From the cell containing the given text, extract its center point as (x, y) coordinate. 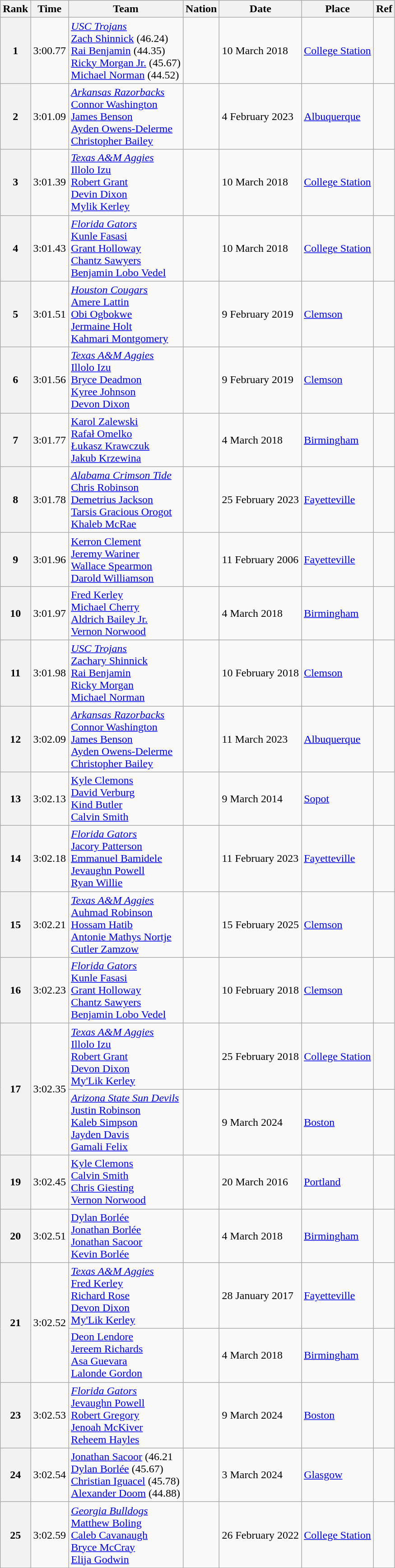
3:01.09 (50, 116)
Deon LendoreJereem RichardsAsa GuevaraLalonde Gordon (126, 1355)
15 February 2025 (260, 925)
19 (15, 1182)
16 (15, 990)
3 (15, 182)
14 (15, 859)
21 (15, 1322)
23 (15, 1415)
25 (15, 1535)
Rank (15, 9)
11 (15, 673)
5 (15, 314)
3:01.43 (50, 248)
Nation (201, 9)
Kyle ClemonsCalvin SmithChris GiestingVernon Norwood (126, 1182)
USC TrojansZach Shinnick (46.24)Rai Benjamin (44.35)Ricky Morgan Jr. (45.67)Michael Norman (44.52) (126, 51)
7 (15, 439)
3:02.23 (50, 990)
2 (15, 116)
25 February 2023 (260, 500)
8 (15, 500)
4 (15, 248)
Karol ZalewskiRafał OmelkoŁukasz KrawczukJakub Krzewina (126, 439)
Ref (384, 9)
Kyle ClemonsDavid VerburgKind ButlerCalvin Smith (126, 799)
Time (50, 9)
Texas A&M AggiesIllolo IzuRobert GrantDevin DixonMylik Kerley (126, 182)
3:02.51 (50, 1235)
3:02.53 (50, 1415)
Glasgow (338, 1475)
3:01.98 (50, 673)
Dylan BorléeJonathan BorléeJonathan SacoorKevin Borlée (126, 1235)
25 February 2018 (260, 1056)
Houston CougarsAmere LattinObi OgbokweJermaine HoltKahmari Montgomery (126, 314)
Place (338, 9)
Georgia BulldogsMatthew BolingCaleb CavanaughBryce McCrayElija Godwin (126, 1535)
3:00.77 (50, 51)
3:02.59 (50, 1535)
4 February 2023 (260, 116)
3 March 2024 (260, 1475)
Jonathan Sacoor (46.21Dylan Borlée (45.67)Christian Iguacel (45.78)Alexander Doom (44.88) (126, 1475)
Texas A&M AggiesIllolo IzuRobert GrantDevon DixonMy'Lik Kerley (126, 1056)
6 (15, 380)
10 (15, 613)
3:02.52 (50, 1322)
11 March 2023 (260, 739)
3:01.56 (50, 380)
3:01.39 (50, 182)
3:01.77 (50, 439)
3:01.97 (50, 613)
3:02.54 (50, 1475)
3:01.78 (50, 500)
9 March 2014 (260, 799)
20 March 2016 (260, 1182)
9 (15, 560)
1 (15, 51)
Alabama Crimson TideChris RobinsonDemetrius JacksonTarsis Gracious OrogotKhaleb McRae (126, 500)
26 February 2022 (260, 1535)
Arizona State Sun DevilsJustin RobinsonKaleb SimpsonJayden DavisGamali Felix (126, 1122)
Date (260, 9)
11 February 2006 (260, 560)
3:02.35 (50, 1089)
Texas A&M AggiesIllolo IzuBryce DeadmonKyree JohnsonDevon Dixon (126, 380)
Sopot (338, 799)
Team (126, 9)
Texas A&M AggiesFred KerleyRichard RoseDevon DixonMy'Lik Kerley (126, 1295)
Florida GatorsJevaughn PowellRobert GregoryJenoah McKiverReheem Hayles (126, 1415)
11 February 2023 (260, 859)
3:01.51 (50, 314)
12 (15, 739)
USC TrojansZachary ShinnickRai BenjaminRicky MorganMichael Norman (126, 673)
15 (15, 925)
Fred KerleyMichael CherryAldrich Bailey Jr.Vernon Norwood (126, 613)
13 (15, 799)
3:02.21 (50, 925)
Kerron ClementJeremy WarinerWallace SpearmonDarold Williamson (126, 560)
3:02.13 (50, 799)
17 (15, 1089)
3:02.45 (50, 1182)
3:02.18 (50, 859)
3:01.96 (50, 560)
3:02.09 (50, 739)
Portland (338, 1182)
28 January 2017 (260, 1295)
Texas A&M AggiesAuhmad RobinsonHossam HatibAntonie Mathys NortjeCutler Zamzow (126, 925)
Florida GatorsJacory PattersonEmmanuel BamideleJevaughn PowellRyan Willie (126, 859)
24 (15, 1475)
20 (15, 1235)
